Extract the (x, y) coordinate from the center of the cell holding the provided text.  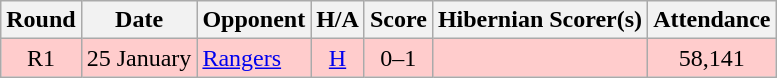
H (338, 58)
25 January (139, 58)
Rangers (254, 58)
Score (398, 20)
R1 (41, 58)
H/A (338, 20)
58,141 (712, 58)
Date (139, 20)
Round (41, 20)
Hibernian Scorer(s) (540, 20)
Opponent (254, 20)
0–1 (398, 58)
Attendance (712, 20)
